Determine the [X, Y] coordinate at the center of the cell enclosing the given text.  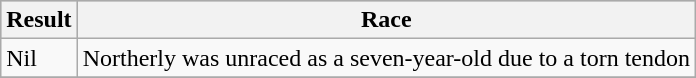
Northerly was unraced as a seven-year-old due to a torn tendon [386, 58]
Race [386, 20]
Result [39, 20]
Nil [39, 58]
